From the cell containing the given text, extract its center point as [X, Y] coordinate. 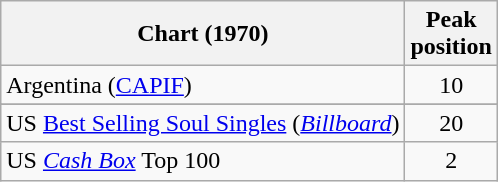
20 [451, 123]
US Cash Box Top 100 [203, 161]
2 [451, 161]
US Best Selling Soul Singles (Billboard) [203, 123]
10 [451, 85]
Peakposition [451, 34]
Argentina (CAPIF) [203, 85]
Chart (1970) [203, 34]
